Pinpoint the cell where the given text exists, returning its [x, y] midpoint coordinate. 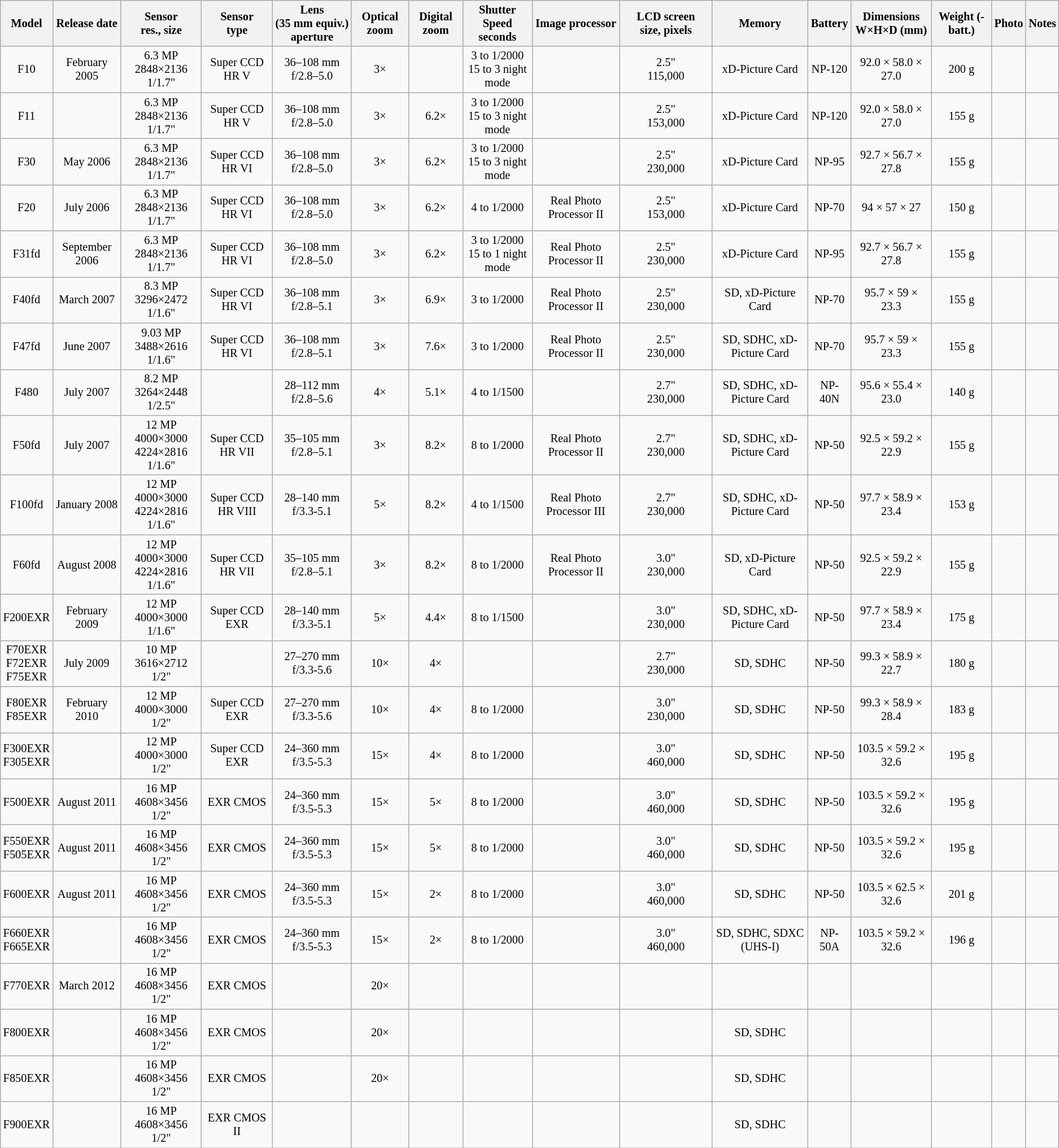
Photo [1009, 23]
9.03 MP 3488×26161/1.6" [161, 346]
F60fd [27, 565]
4 to 1/2000 [497, 208]
F800EXR [27, 1032]
4.4× [436, 617]
Weight (-batt.) [961, 23]
May 2006 [87, 161]
Image processor [576, 23]
150 g [961, 208]
F850EXR [27, 1079]
153 g [961, 505]
201 g [961, 894]
12 MP 4000×30001/1.6" [161, 617]
F31fd [27, 254]
February 2009 [87, 617]
Memory [760, 23]
F550EXRF505EXR [27, 848]
LCD screen size, pixels [666, 23]
F30 [27, 161]
F660EXRF665EXR [27, 940]
Shutter Speedseconds [497, 23]
F300EXRF305EXR [27, 756]
F770EXR [27, 986]
F500EXR [27, 802]
Notes [1042, 23]
F900EXR [27, 1124]
NP-50A [829, 940]
F40fd [27, 300]
175 g [961, 617]
NP-40N [829, 392]
July 2006 [87, 208]
F70EXRF72EXRF75EXR [27, 664]
Digital zoom [436, 23]
180 g [961, 664]
F11 [27, 116]
F47fd [27, 346]
Super CCD HR VIII [237, 505]
F80EXRF85EXR [27, 710]
Sensortype [237, 23]
5.1× [436, 392]
DimensionsW×H×D (mm) [891, 23]
Optical zoom [380, 23]
Battery [829, 23]
F50fd [27, 445]
September 2006 [87, 254]
8 to 1/1500 [497, 617]
January 2008 [87, 505]
F600EXR [27, 894]
SD, SDHC, SDXC (UHS-I) [760, 940]
8.2 MP 3264×24481/2.5" [161, 392]
200 g [961, 69]
July 2009 [87, 664]
August 2008 [87, 565]
F20 [27, 208]
8.3 MP 3296×24721/1.6" [161, 300]
6.9× [436, 300]
140 g [961, 392]
3 to 1/200015 to 1 night mode [497, 254]
7.6× [436, 346]
March 2007 [87, 300]
F480 [27, 392]
10 MP 3616×27121/2" [161, 664]
196 g [961, 940]
Release date [87, 23]
February 2010 [87, 710]
Lens(35 mm equiv.)aperture [312, 23]
F200EXR [27, 617]
Sensorres., size [161, 23]
March 2012 [87, 986]
95.6 × 55.4 × 23.0 [891, 392]
February 2005 [87, 69]
99.3 × 58.9 × 22.7 [891, 664]
EXR CMOS II [237, 1124]
Model [27, 23]
Real Photo Processor III [576, 505]
103.5 × 62.5 × 32.6 [891, 894]
2.5"115,000 [666, 69]
94 × 57 × 27 [891, 208]
F100fd [27, 505]
183 g [961, 710]
99.3 × 58.9 × 28.4 [891, 710]
June 2007 [87, 346]
F10 [27, 69]
28–112 mmf/2.8–5.6 [312, 392]
